From the cell containing the given text, extract its center point as [X, Y] coordinate. 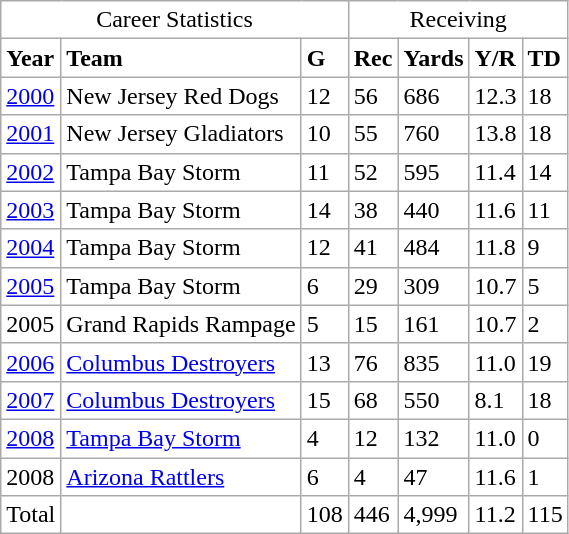
Year [31, 58]
2002 [31, 172]
Yards [434, 58]
TD [545, 58]
446 [373, 515]
9 [545, 248]
108 [324, 515]
132 [434, 438]
47 [434, 477]
19 [545, 362]
Receiving [458, 20]
4,999 [434, 515]
11.8 [496, 248]
13.8 [496, 134]
76 [373, 362]
2006 [31, 362]
1 [545, 477]
Rec [373, 58]
Arizona Rattlers [181, 477]
760 [434, 134]
68 [373, 400]
Grand Rapids Rampage [181, 324]
11.4 [496, 172]
161 [434, 324]
Y/R [496, 58]
835 [434, 362]
10 [324, 134]
2007 [31, 400]
11.2 [496, 515]
550 [434, 400]
440 [434, 210]
55 [373, 134]
12.3 [496, 96]
13 [324, 362]
New Jersey Red Dogs [181, 96]
484 [434, 248]
29 [373, 286]
2004 [31, 248]
New Jersey Gladiators [181, 134]
G [324, 58]
52 [373, 172]
8.1 [496, 400]
Career Statistics [174, 20]
115 [545, 515]
Team [181, 58]
2000 [31, 96]
309 [434, 286]
38 [373, 210]
686 [434, 96]
2 [545, 324]
41 [373, 248]
56 [373, 96]
Total [31, 515]
0 [545, 438]
2003 [31, 210]
595 [434, 172]
2001 [31, 134]
